Locate the cell with the specified text and output its [x, y] center coordinate. 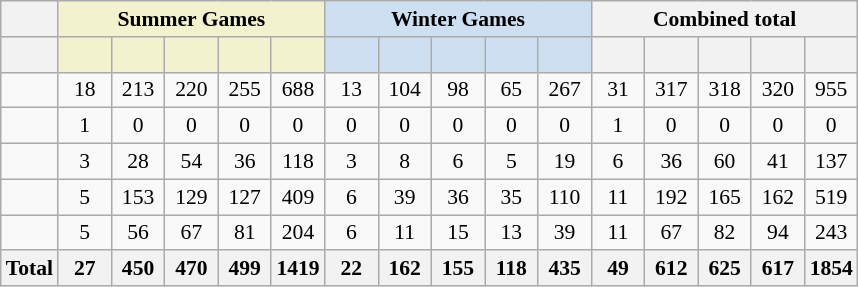
60 [724, 161]
19 [564, 161]
220 [192, 90]
317 [672, 90]
129 [192, 197]
255 [244, 90]
15 [458, 232]
65 [512, 90]
82 [724, 232]
Summer Games [192, 19]
35 [512, 197]
98 [458, 90]
94 [778, 232]
320 [778, 90]
127 [244, 197]
165 [724, 197]
1854 [832, 268]
213 [138, 90]
318 [724, 90]
81 [244, 232]
688 [298, 90]
612 [672, 268]
204 [298, 232]
137 [832, 161]
22 [352, 268]
499 [244, 268]
192 [672, 197]
625 [724, 268]
409 [298, 197]
54 [192, 161]
104 [404, 90]
617 [778, 268]
18 [84, 90]
49 [618, 268]
155 [458, 268]
31 [618, 90]
470 [192, 268]
27 [84, 268]
Winter Games [458, 19]
435 [564, 268]
28 [138, 161]
41 [778, 161]
267 [564, 90]
Combined total [724, 19]
56 [138, 232]
1419 [298, 268]
8 [404, 161]
955 [832, 90]
110 [564, 197]
Total [30, 268]
153 [138, 197]
243 [832, 232]
519 [832, 197]
450 [138, 268]
